Scan for the cell matching the given text and deliver its [X, Y] coordinate at center. 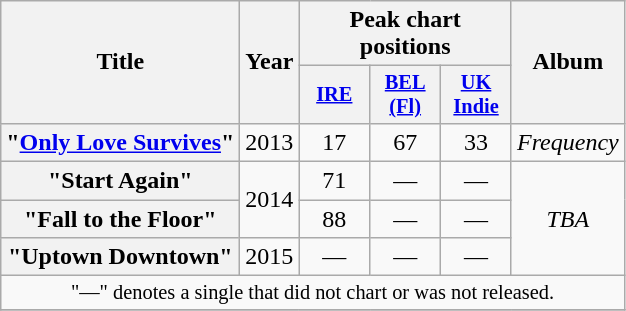
"Only Love Survives" [120, 142]
Title [120, 62]
Album [568, 62]
IRE [334, 95]
"—" denotes a single that did not chart or was not released. [312, 293]
Frequency [568, 142]
67 [406, 142]
"Fall to the Floor" [120, 219]
71 [334, 181]
UK Indie [476, 95]
88 [334, 219]
2015 [270, 257]
"Start Again" [120, 181]
17 [334, 142]
TBA [568, 219]
2013 [270, 142]
Year [270, 62]
BEL (Fl) [406, 95]
33 [476, 142]
2014 [270, 200]
Peak chart positions [406, 34]
"Uptown Downtown" [120, 257]
